For the text-containing cell, return its midpoint in [X, Y] coordinate format. 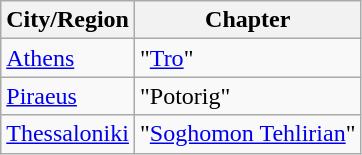
Piraeus [68, 96]
"Soghomon Tehlirian" [248, 134]
"Potorig" [248, 96]
Chapter [248, 20]
"Tro" [248, 58]
City/Region [68, 20]
Athens [68, 58]
Thessaloniki [68, 134]
